Search for the cell housing the specified text and yield its (x, y) center coordinate. 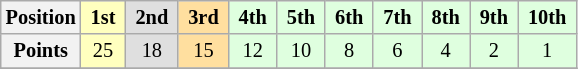
2nd (152, 17)
Position (41, 17)
7th (397, 17)
12 (253, 51)
10th (547, 17)
5th (301, 17)
6 (397, 51)
4 (446, 51)
8 (349, 51)
6th (349, 17)
4th (253, 17)
25 (104, 51)
1st (104, 17)
2 (494, 51)
3rd (203, 17)
Points (41, 51)
15 (203, 51)
1 (547, 51)
18 (152, 51)
10 (301, 51)
8th (446, 17)
9th (494, 17)
